Output the [x, y] coordinate of the center of the cell containing the given text.  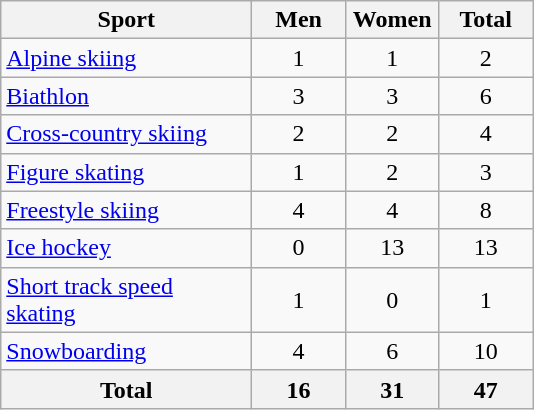
Biathlon [126, 96]
Figure skating [126, 172]
47 [486, 389]
10 [486, 351]
Men [299, 20]
8 [486, 210]
Freestyle skiing [126, 210]
Women [392, 20]
Short track speed skating [126, 300]
Snowboarding [126, 351]
Cross-country skiing [126, 134]
16 [299, 389]
Sport [126, 20]
Ice hockey [126, 248]
Alpine skiing [126, 58]
31 [392, 389]
